Provide the (x, y) coordinate of the cell's center where the given text is located.  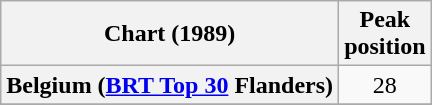
Belgium (BRT Top 30 Flanders) (170, 85)
28 (385, 85)
Peakposition (385, 34)
Chart (1989) (170, 34)
